Extract the [X, Y] coordinate from the center of the cell holding the provided text.  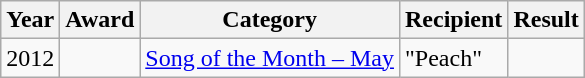
"Peach" [453, 58]
Song of the Month – May [270, 58]
Category [270, 20]
2012 [30, 58]
Award [100, 20]
Result [546, 20]
Recipient [453, 20]
Year [30, 20]
